Determine the [x, y] coordinate at the center of the cell enclosing the given text.  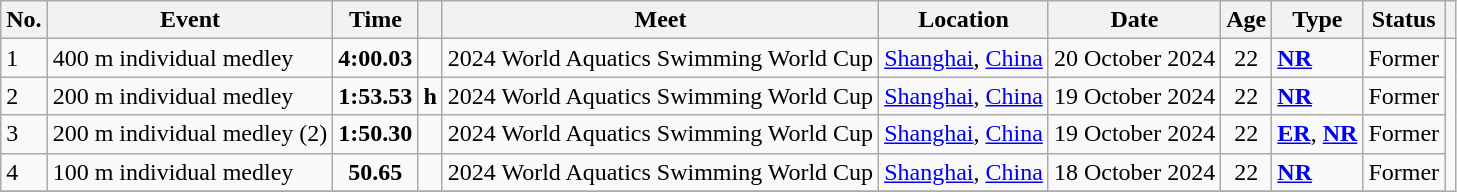
No. [24, 20]
Location [964, 20]
50.65 [376, 172]
2 [24, 96]
200 m individual medley (2) [190, 134]
20 October 2024 [1134, 58]
Date [1134, 20]
Meet [660, 20]
100 m individual medley [190, 172]
4:00.03 [376, 58]
Time [376, 20]
1:53.53 [376, 96]
h [430, 96]
18 October 2024 [1134, 172]
400 m individual medley [190, 58]
1 [24, 58]
Age [1246, 20]
Type [1318, 20]
200 m individual medley [190, 96]
ER, NR [1318, 134]
Event [190, 20]
1:50.30 [376, 134]
4 [24, 172]
Status [1404, 20]
3 [24, 134]
